Find where the given text appears and provide that cell's center as [X, Y] coordinate. 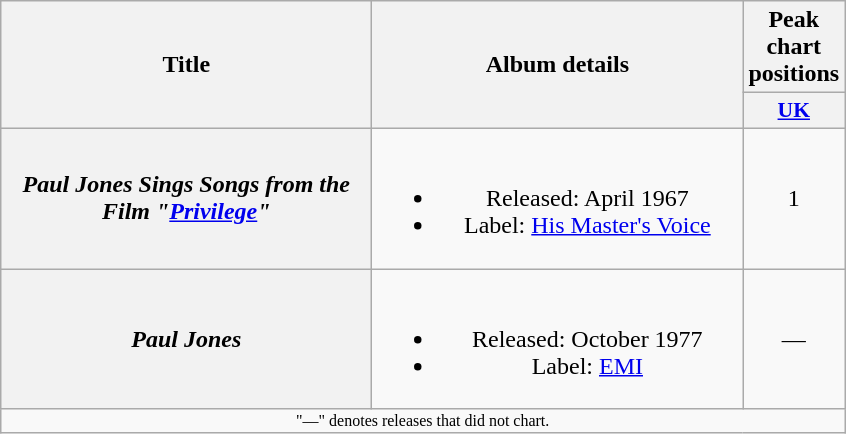
Released: April 1967Label: His Master's Voice [558, 198]
Paul Jones Sings Songs from the Film "Privilege" [186, 198]
Paul Jones [186, 338]
Released: October 1977Label: EMI [558, 338]
Title [186, 65]
"—" denotes releases that did not chart. [423, 421]
UK [794, 111]
Album details [558, 65]
— [794, 338]
Peak chart positions [794, 47]
1 [794, 198]
